Determine the (X, Y) coordinate at the center of the cell enclosing the given text.  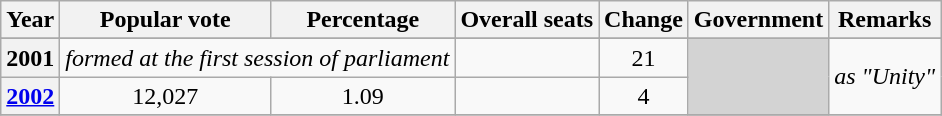
1.09 (363, 96)
Percentage (363, 20)
4 (644, 96)
2002 (30, 96)
2001 (30, 58)
Year (30, 20)
Change (644, 20)
Remarks (885, 20)
Overall seats (527, 20)
21 (644, 58)
formed at the first session of parliament (258, 58)
Government (758, 20)
12,027 (166, 96)
as "Unity" (885, 77)
Popular vote (166, 20)
